Determine the (x, y) coordinate at the center of the cell enclosing the given text.  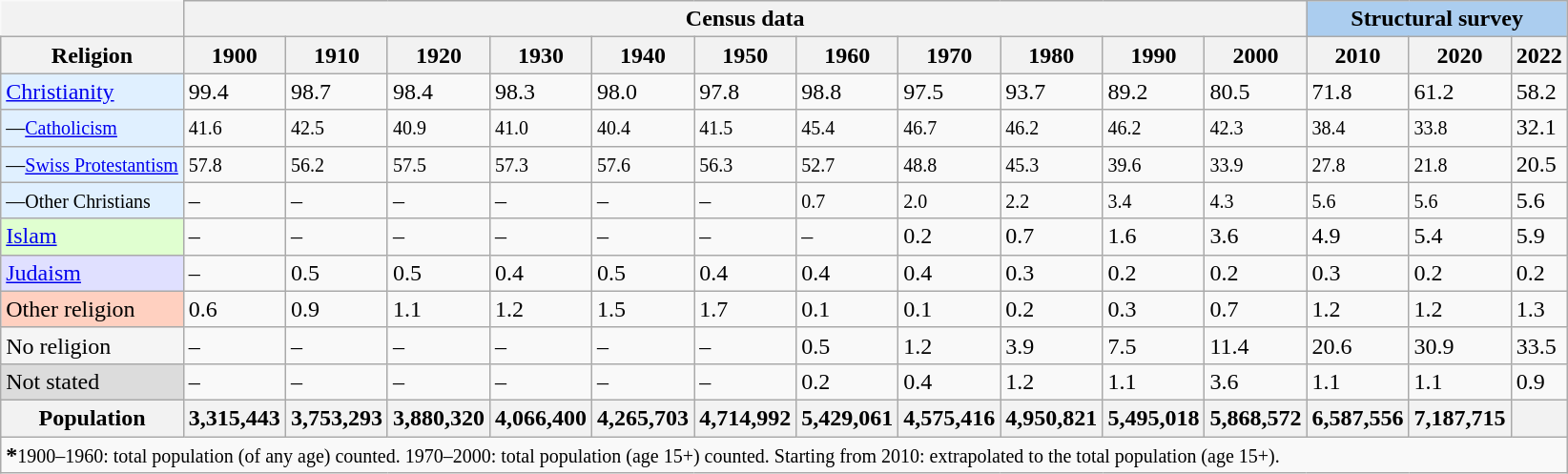
2010 (1358, 55)
56.3 (746, 164)
4,066,400 (542, 418)
33.9 (1255, 164)
30.9 (1459, 345)
20.5 (1539, 164)
1.5 (643, 309)
4,950,821 (1051, 418)
57.6 (643, 164)
7,187,715 (1459, 418)
Christianity (93, 92)
61.2 (1459, 92)
0.6 (235, 309)
1940 (643, 55)
Other religion (93, 309)
—Swiss Protestantism (93, 164)
99.4 (235, 92)
57.5 (439, 164)
20.6 (1358, 345)
98.7 (336, 92)
1920 (439, 55)
Census data (745, 19)
—Catholicism (93, 128)
98.3 (542, 92)
41.0 (542, 128)
1.3 (1539, 309)
42.5 (336, 128)
2.0 (950, 200)
32.1 (1539, 128)
46.7 (950, 128)
97.5 (950, 92)
71.8 (1358, 92)
38.4 (1358, 128)
56.2 (336, 164)
40.4 (643, 128)
45.4 (847, 128)
Religion (93, 55)
57.3 (542, 164)
Structural survey (1436, 19)
2.2 (1051, 200)
7.5 (1154, 345)
1950 (746, 55)
3,880,320 (439, 418)
3,753,293 (336, 418)
1970 (950, 55)
1.7 (746, 309)
93.7 (1051, 92)
5,868,572 (1255, 418)
80.5 (1255, 92)
97.8 (746, 92)
27.8 (1358, 164)
5,429,061 (847, 418)
40.9 (439, 128)
3.9 (1051, 345)
52.7 (847, 164)
42.3 (1255, 128)
98.8 (847, 92)
2000 (1255, 55)
45.3 (1051, 164)
58.2 (1539, 92)
1990 (1154, 55)
89.2 (1154, 92)
57.8 (235, 164)
1910 (336, 55)
2022 (1539, 55)
98.0 (643, 92)
1980 (1051, 55)
1900 (235, 55)
Population (93, 418)
41.5 (746, 128)
39.6 (1154, 164)
4,265,703 (643, 418)
1960 (847, 55)
21.8 (1459, 164)
11.4 (1255, 345)
33.5 (1539, 345)
5.4 (1459, 237)
Judaism (93, 273)
4,575,416 (950, 418)
4,714,992 (746, 418)
6,587,556 (1358, 418)
3.4 (1154, 200)
—Other Christians (93, 200)
4.9 (1358, 237)
2020 (1459, 55)
5,495,018 (1154, 418)
Islam (93, 237)
4.3 (1255, 200)
98.4 (439, 92)
5.9 (1539, 237)
1930 (542, 55)
Not stated (93, 381)
41.6 (235, 128)
33.8 (1459, 128)
No religion (93, 345)
48.8 (950, 164)
1.6 (1154, 237)
3,315,443 (235, 418)
